Provide the [X, Y] coordinate of the cell's center where the given text is located.  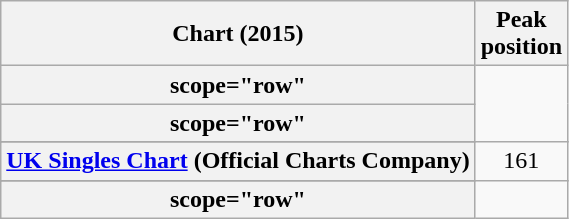
161 [521, 161]
UK Singles Chart (Official Charts Company) [238, 161]
Peakposition [521, 34]
Chart (2015) [238, 34]
